Identify which cell holds the provided text, then report its [X, Y] central coordinate. 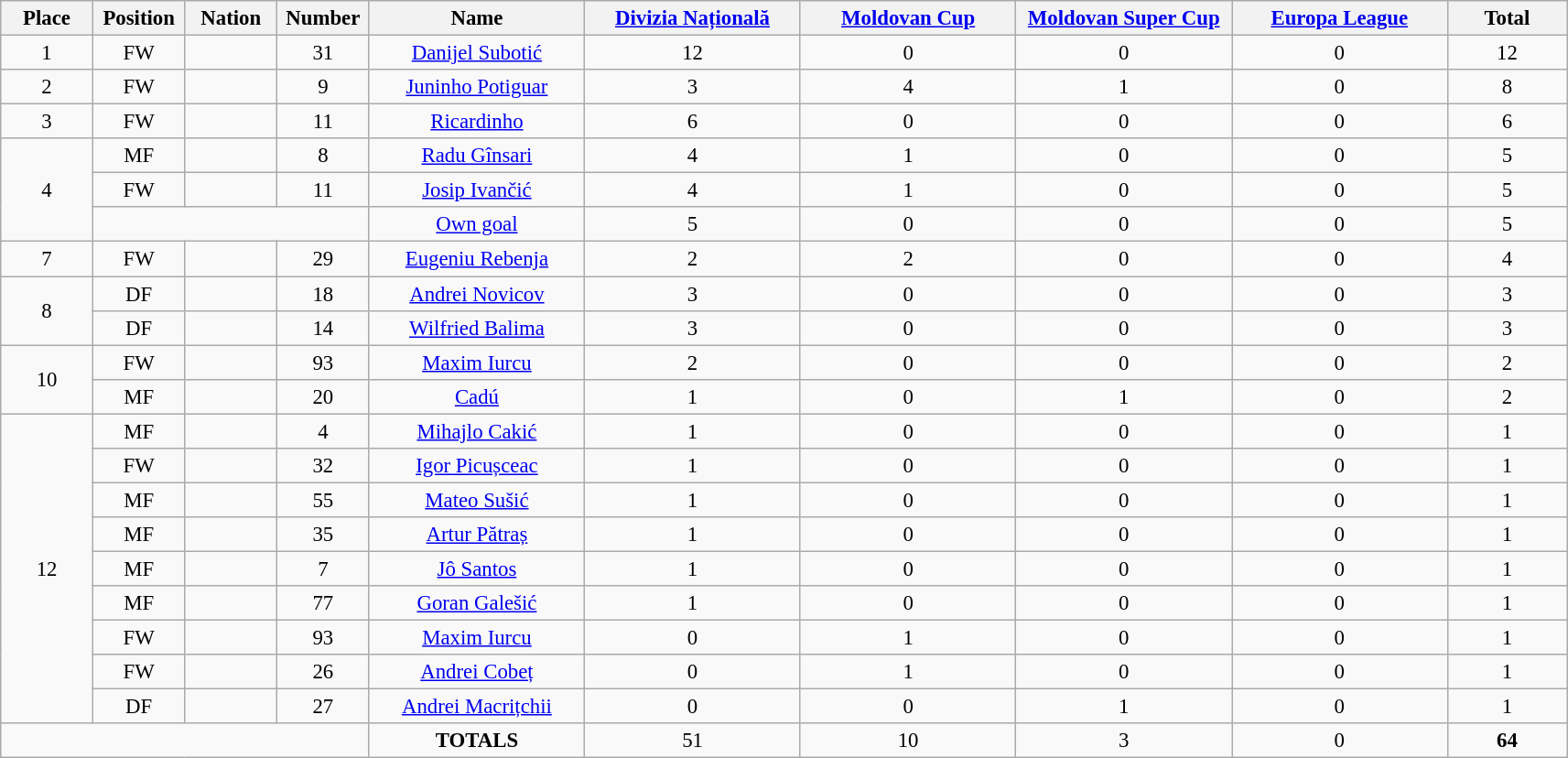
Own goal [477, 224]
Goran Galešić [477, 603]
77 [324, 603]
Andrei Cobeț [477, 672]
35 [324, 535]
Radu Gînsari [477, 156]
TOTALS [477, 741]
Juninho Potiguar [477, 87]
Eugeniu Rebenja [477, 259]
Igor Picușceac [477, 466]
Mateo Sušić [477, 500]
Position [139, 18]
Ricardinho [477, 122]
Wilfried Balima [477, 328]
Moldovan Super Cup [1124, 18]
55 [324, 500]
26 [324, 672]
20 [324, 396]
Andrei Novicov [477, 294]
64 [1507, 741]
Nation [231, 18]
Andrei Macrițchii [477, 707]
Divizia Națională [693, 18]
Josip Ivančić [477, 190]
Jô Santos [477, 568]
9 [324, 87]
27 [324, 707]
Moldovan Cup [908, 18]
Artur Pătraș [477, 535]
51 [693, 741]
32 [324, 466]
Europa League [1340, 18]
Cadú [477, 396]
Total [1507, 18]
14 [324, 328]
Mihajlo Cakić [477, 431]
Name [477, 18]
18 [324, 294]
29 [324, 259]
Place [48, 18]
Number [324, 18]
Danijel Subotić [477, 53]
31 [324, 53]
